Identify which cell holds the provided text, then report its [X, Y] central coordinate. 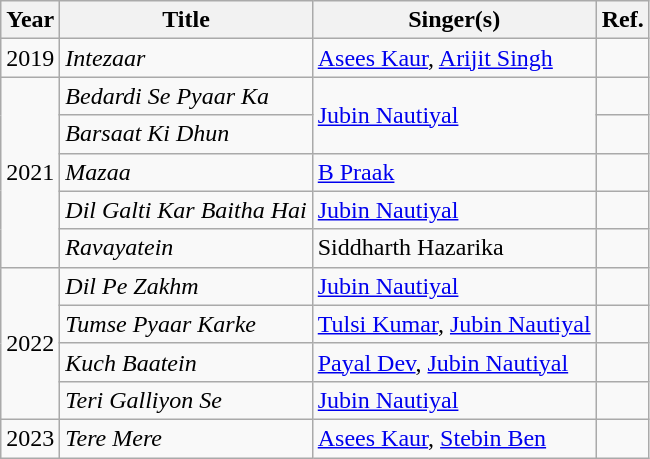
Year [30, 20]
B Praak [454, 172]
2021 [30, 172]
Kuch Baatein [186, 362]
Intezaar [186, 58]
Ravayatein [186, 248]
Bedardi Se Pyaar Ka [186, 96]
Siddharth Hazarika [454, 248]
Dil Galti Kar Baitha Hai [186, 210]
Tere Mere [186, 438]
Singer(s) [454, 20]
Ref. [622, 20]
2019 [30, 58]
2022 [30, 343]
Title [186, 20]
2023 [30, 438]
Tumse Pyaar Karke [186, 324]
Tulsi Kumar, Jubin Nautiyal [454, 324]
Asees Kaur, Arijit Singh [454, 58]
Barsaat Ki Dhun [186, 134]
Payal Dev, Jubin Nautiyal [454, 362]
Dil Pe Zakhm [186, 286]
Teri Galliyon Se [186, 400]
Asees Kaur, Stebin Ben [454, 438]
Mazaa [186, 172]
